Return the (X, Y) coordinate for the center point of the cell that contains the specified text.  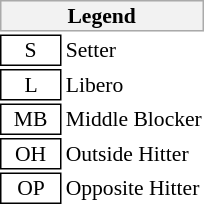
Opposite Hitter (134, 188)
OP (30, 188)
Libero (134, 85)
Setter (134, 50)
L (30, 85)
Legend (102, 16)
MB (30, 120)
S (30, 50)
Middle Blocker (134, 120)
Outside Hitter (134, 154)
OH (30, 154)
